Return [X, Y] of the center of cell containing provided text 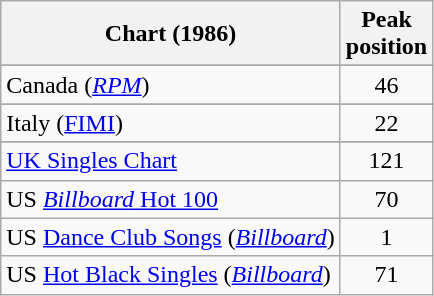
US Billboard Hot 100 [171, 199]
22 [386, 123]
Italy (FIMI) [171, 123]
121 [386, 161]
46 [386, 85]
70 [386, 199]
Chart (1986) [171, 34]
1 [386, 237]
71 [386, 275]
US Dance Club Songs (Billboard) [171, 237]
UK Singles Chart [171, 161]
US Hot Black Singles (Billboard) [171, 275]
Peakposition [386, 34]
Canada (RPM) [171, 85]
